Provide the (x, y) coordinate of the cell's center where the given text is located.  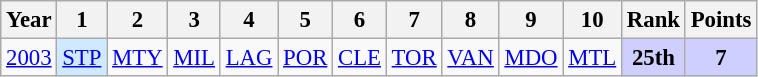
9 (531, 20)
8 (470, 20)
4 (248, 20)
25th (654, 58)
VAN (470, 58)
CLE (360, 58)
6 (360, 20)
LAG (248, 58)
2 (138, 20)
STP (82, 58)
Year (29, 20)
2003 (29, 58)
3 (194, 20)
MIL (194, 58)
MDO (531, 58)
MTY (138, 58)
Points (720, 20)
10 (592, 20)
Rank (654, 20)
5 (306, 20)
TOR (414, 58)
MTL (592, 58)
POR (306, 58)
1 (82, 20)
